Detect which cell encompasses the target text, then output its [X, Y] center coordinate. 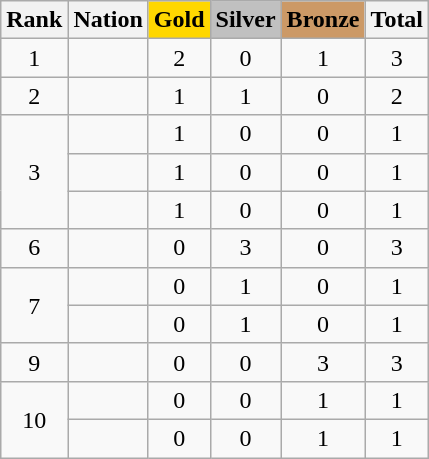
Nation [108, 20]
9 [34, 362]
Silver [246, 20]
7 [34, 305]
Rank [34, 20]
Total [397, 20]
6 [34, 248]
10 [34, 419]
Gold [179, 20]
Bronze [323, 20]
